Provide the [X, Y] coordinate of the cell's center where the given text is located.  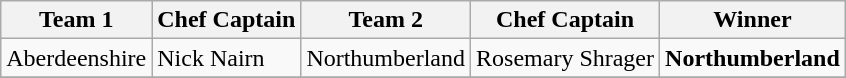
Winner [753, 20]
Nick Nairn [226, 58]
Team 1 [76, 20]
Aberdeenshire [76, 58]
Team 2 [386, 20]
Rosemary Shrager [566, 58]
